Identify which cell holds the provided text, then report its [x, y] central coordinate. 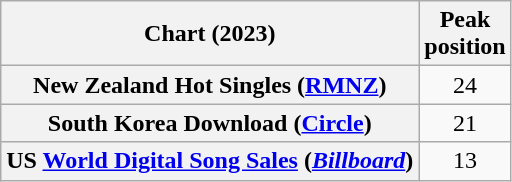
New Zealand Hot Singles (RMNZ) [210, 85]
Chart (2023) [210, 34]
24 [465, 85]
South Korea Download (Circle) [210, 123]
US World Digital Song Sales (Billboard) [210, 161]
Peakposition [465, 34]
13 [465, 161]
21 [465, 123]
